Provide the [x, y] coordinate of the cell's center where the given text is located.  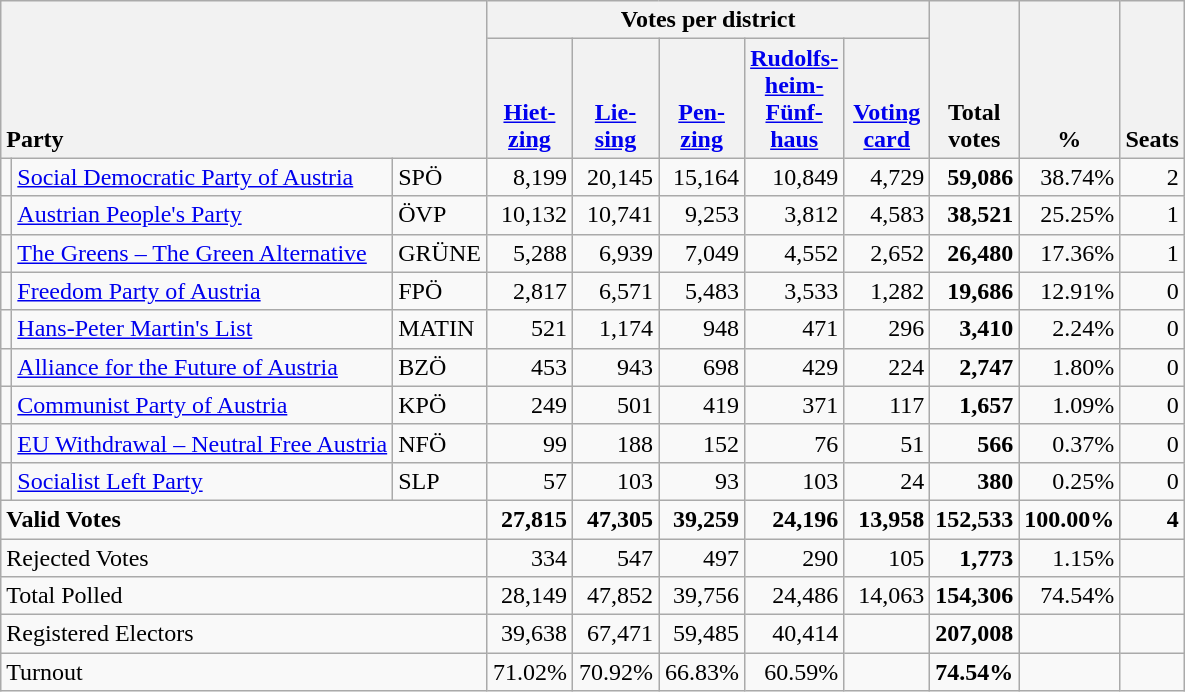
Alliance for the Future of Austria [202, 367]
1.15% [1070, 557]
38,521 [974, 215]
501 [615, 405]
497 [702, 557]
15,164 [702, 177]
24,486 [794, 596]
% [1070, 80]
Total Polled [244, 596]
EU Withdrawal – Neutral Free Austria [202, 443]
SPÖ [440, 177]
Lie-sing [615, 98]
20,145 [615, 177]
1.80% [1070, 367]
Totalvotes [974, 80]
76 [794, 443]
40,414 [794, 634]
26,480 [974, 253]
Hans-Peter Martin's List [202, 329]
38.74% [1070, 177]
207,008 [974, 634]
1,657 [974, 405]
117 [887, 405]
453 [529, 367]
FPÖ [440, 291]
39,756 [702, 596]
SLP [440, 481]
27,815 [529, 519]
188 [615, 443]
57 [529, 481]
Rejected Votes [244, 557]
2 [1152, 177]
Valid Votes [244, 519]
Votes per district [708, 20]
0.37% [1070, 443]
419 [702, 405]
1,282 [887, 291]
154,306 [974, 596]
5,483 [702, 291]
5,288 [529, 253]
66.83% [702, 672]
380 [974, 481]
6,571 [615, 291]
MATIN [440, 329]
4,729 [887, 177]
25.25% [1070, 215]
17.36% [1070, 253]
60.59% [794, 672]
1,773 [974, 557]
14,063 [887, 596]
471 [794, 329]
105 [887, 557]
Communist Party of Austria [202, 405]
100.00% [1070, 519]
Freedom Party of Austria [202, 291]
28,149 [529, 596]
10,741 [615, 215]
0.25% [1070, 481]
10,849 [794, 177]
47,305 [615, 519]
24,196 [794, 519]
4,552 [794, 253]
99 [529, 443]
948 [702, 329]
698 [702, 367]
Hiet-zing [529, 98]
2,817 [529, 291]
371 [794, 405]
24 [887, 481]
67,471 [615, 634]
51 [887, 443]
12.91% [1070, 291]
2,652 [887, 253]
3,533 [794, 291]
224 [887, 367]
39,638 [529, 634]
71.02% [529, 672]
Rudolfs-heim-Fünf-haus [794, 98]
4 [1152, 519]
59,086 [974, 177]
Pen-zing [702, 98]
3,812 [794, 215]
290 [794, 557]
2,747 [974, 367]
943 [615, 367]
8,199 [529, 177]
334 [529, 557]
70.92% [615, 672]
13,958 [887, 519]
10,132 [529, 215]
KPÖ [440, 405]
Registered Electors [244, 634]
Party [244, 80]
39,259 [702, 519]
Turnout [244, 672]
4,583 [887, 215]
566 [974, 443]
47,852 [615, 596]
19,686 [974, 291]
7,049 [702, 253]
2.24% [1070, 329]
296 [887, 329]
6,939 [615, 253]
521 [529, 329]
NFÖ [440, 443]
Socialist Left Party [202, 481]
ÖVP [440, 215]
3,410 [974, 329]
1.09% [1070, 405]
Social Democratic Party of Austria [202, 177]
BZÖ [440, 367]
9,253 [702, 215]
152,533 [974, 519]
Seats [1152, 80]
93 [702, 481]
GRÜNE [440, 253]
429 [794, 367]
249 [529, 405]
The Greens – The Green Alternative [202, 253]
Austrian People's Party [202, 215]
1,174 [615, 329]
152 [702, 443]
Votingcard [887, 98]
547 [615, 557]
59,485 [702, 634]
